Return the [X, Y] coordinate for the center point of the cell that contains the specified text.  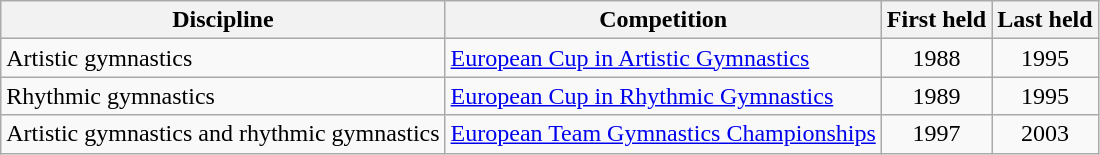
Last held [1045, 20]
First held [936, 20]
European Cup in Rhythmic Gymnastics [663, 96]
European Cup in Artistic Gymnastics [663, 58]
European Team Gymnastics Championships [663, 134]
1997 [936, 134]
Competition [663, 20]
2003 [1045, 134]
Artistic gymnastics and rhythmic gymnastics [223, 134]
Rhythmic gymnastics [223, 96]
1988 [936, 58]
1989 [936, 96]
Discipline [223, 20]
Artistic gymnastics [223, 58]
